Search for the cell housing the specified text and yield its (X, Y) center coordinate. 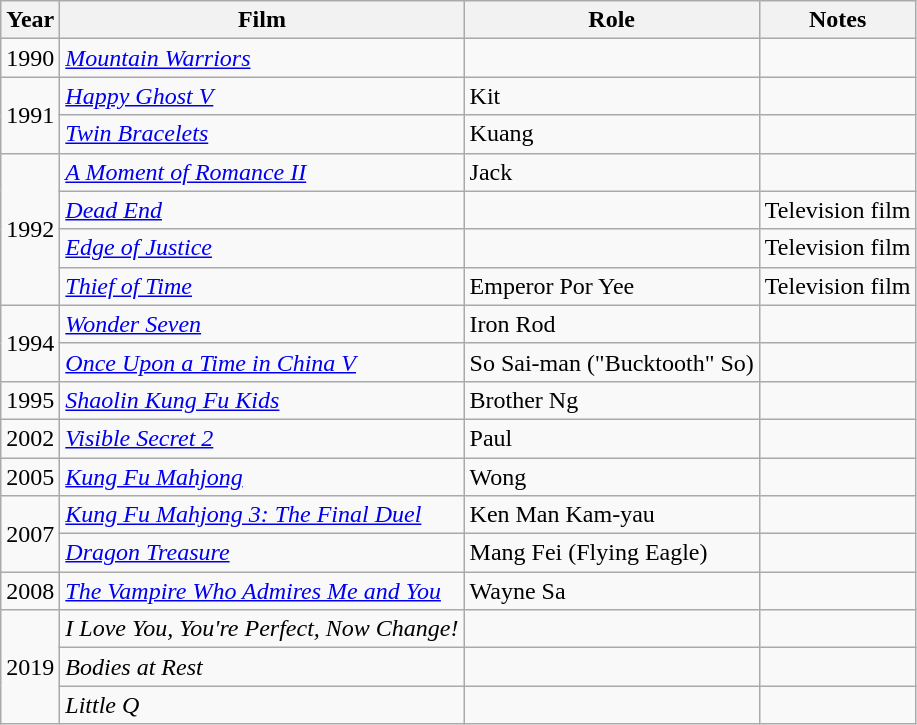
Happy Ghost V (262, 96)
2005 (30, 477)
Role (612, 20)
Thief of Time (262, 286)
Jack (612, 172)
Emperor Por Yee (612, 286)
2019 (30, 667)
Dead End (262, 210)
Mang Fei (Flying Eagle) (612, 553)
Film (262, 20)
Wayne Sa (612, 591)
2007 (30, 534)
Little Q (262, 705)
1991 (30, 115)
1995 (30, 400)
Visible Secret 2 (262, 438)
Kuang (612, 134)
Once Upon a Time in China V (262, 362)
Ken Man Kam-yau (612, 515)
Mountain Warriors (262, 58)
So Sai-man ("Bucktooth" So) (612, 362)
I Love You, You're Perfect, Now Change! (262, 629)
Wonder Seven (262, 324)
1990 (30, 58)
Year (30, 20)
Paul (612, 438)
Dragon Treasure (262, 553)
Kit (612, 96)
2002 (30, 438)
A Moment of Romance II (262, 172)
Edge of Justice (262, 248)
Bodies at Rest (262, 667)
2008 (30, 591)
Kung Fu Mahjong (262, 477)
1992 (30, 229)
1994 (30, 343)
Kung Fu Mahjong 3: The Final Duel (262, 515)
Shaolin Kung Fu Kids (262, 400)
Iron Rod (612, 324)
Wong (612, 477)
Notes (838, 20)
The Vampire Who Admires Me and You (262, 591)
Twin Bracelets (262, 134)
Brother Ng (612, 400)
